From the cell containing the given text, extract its center point as (x, y) coordinate. 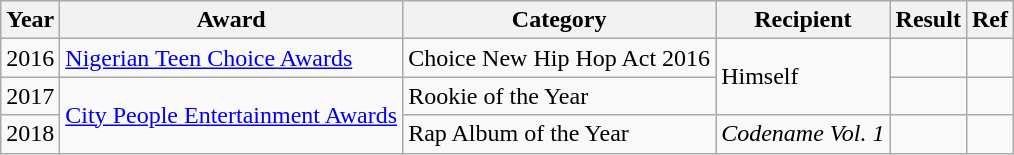
City People Entertainment Awards (232, 115)
Year (30, 20)
Category (560, 20)
Codename Vol. 1 (803, 134)
Himself (803, 77)
Rap Album of the Year (560, 134)
2016 (30, 58)
Rookie of the Year (560, 96)
Choice New Hip Hop Act 2016 (560, 58)
Result (928, 20)
Nigerian Teen Choice Awards (232, 58)
Recipient (803, 20)
Award (232, 20)
2017 (30, 96)
Ref (990, 20)
2018 (30, 134)
